Capture the cell that displays the provided text and extract its [X, Y] central coordinate. 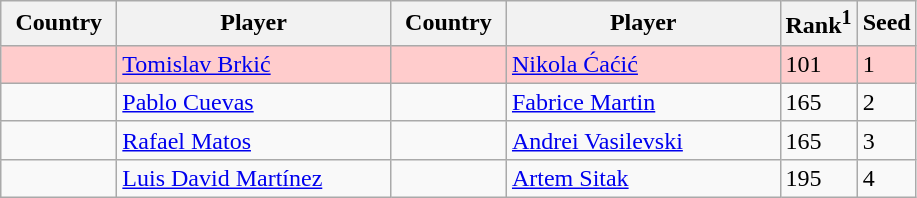
195 [818, 178]
3 [886, 140]
101 [818, 64]
Fabrice Martin [643, 102]
Rank1 [818, 24]
Luis David Martínez [254, 178]
Seed [886, 24]
Tomislav Brkić [254, 64]
Pablo Cuevas [254, 102]
4 [886, 178]
Artem Sitak [643, 178]
Rafael Matos [254, 140]
Nikola Ćaćić [643, 64]
1 [886, 64]
2 [886, 102]
Andrei Vasilevski [643, 140]
